Identify which cell holds the provided text, then report its (x, y) central coordinate. 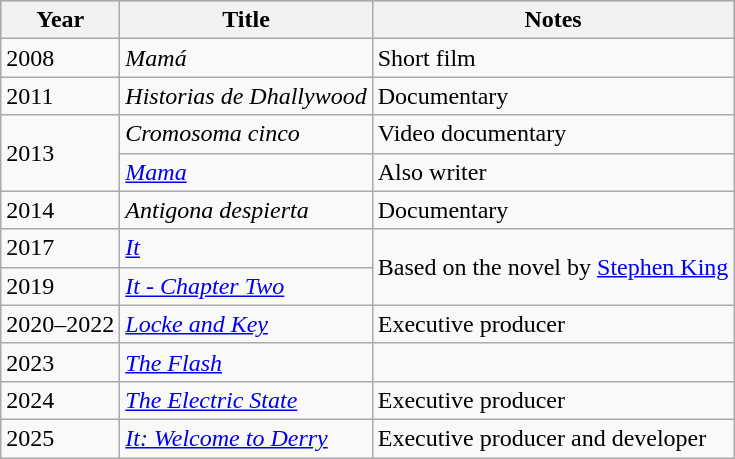
2024 (60, 400)
2013 (60, 153)
2017 (60, 248)
Year (60, 20)
2008 (60, 58)
The Flash (246, 362)
Mama (246, 172)
It: Welcome to Derry (246, 438)
Title (246, 20)
2011 (60, 96)
2025 (60, 438)
Cromosoma cinco (246, 134)
2023 (60, 362)
Mamá (246, 58)
Video documentary (553, 134)
2014 (60, 210)
Historias de Dhallywood (246, 96)
Notes (553, 20)
The Electric State (246, 400)
Short film (553, 58)
Executive producer and developer (553, 438)
Locke and Key (246, 324)
Antigona despierta (246, 210)
2020–2022 (60, 324)
2019 (60, 286)
It (246, 248)
Also writer (553, 172)
It - Chapter Two (246, 286)
Based on the novel by Stephen King (553, 267)
